Determine the [x, y] coordinate at the center of the cell enclosing the given text.  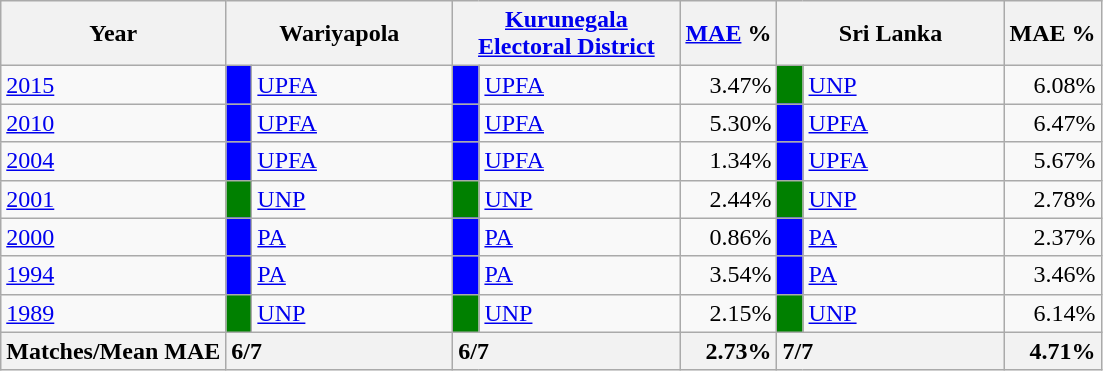
Sri Lanka [890, 34]
5.67% [1052, 161]
0.86% [728, 237]
3.47% [728, 85]
1994 [114, 275]
6.08% [1052, 85]
2015 [114, 85]
Wariyapola [340, 34]
2001 [114, 199]
1989 [114, 313]
6.14% [1052, 313]
4.71% [1052, 351]
5.30% [728, 123]
Year [114, 34]
Matches/Mean MAE [114, 351]
2000 [114, 237]
2.78% [1052, 199]
2.73% [728, 351]
6.47% [1052, 123]
2.15% [728, 313]
2.37% [1052, 237]
7/7 [890, 351]
1.34% [728, 161]
2.44% [728, 199]
2004 [114, 161]
Kurunegala Electoral District [566, 34]
3.54% [728, 275]
3.46% [1052, 275]
2010 [114, 123]
